Return the (X, Y) coordinate for the center point of the cell that contains the specified text.  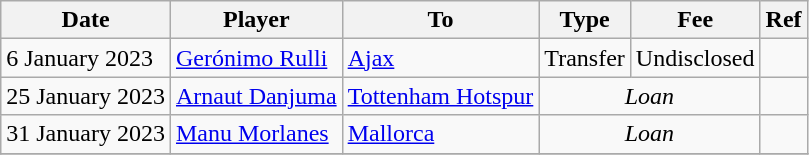
Transfer (585, 58)
To (440, 20)
Manu Morlanes (256, 134)
Fee (695, 20)
25 January 2023 (86, 96)
Ajax (440, 58)
6 January 2023 (86, 58)
Arnaut Danjuma (256, 96)
Gerónimo Rulli (256, 58)
Date (86, 20)
Ref (784, 20)
Undisclosed (695, 58)
Mallorca (440, 134)
Tottenham Hotspur (440, 96)
Type (585, 20)
Player (256, 20)
31 January 2023 (86, 134)
